Scan for the cell matching the given text and deliver its (X, Y) coordinate at center. 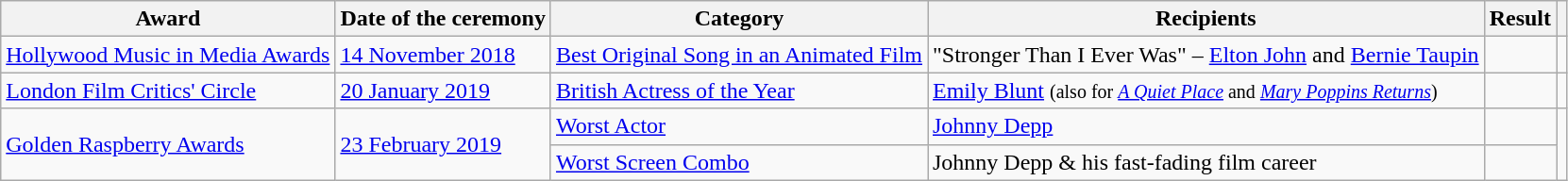
"Stronger Than I Ever Was" – Elton John and Bernie Taupin (1206, 55)
Date of the ceremony (444, 19)
14 November 2018 (444, 55)
Hollywood Music in Media Awards (168, 55)
Award (168, 19)
Johnny Depp & his fast-fading film career (1206, 162)
Johnny Depp (1206, 126)
20 January 2019 (444, 90)
British Actress of the Year (738, 90)
Best Original Song in an Animated Film (738, 55)
23 February 2019 (444, 144)
Worst Screen Combo (738, 162)
Emily Blunt (also for A Quiet Place and Mary Poppins Returns) (1206, 90)
Worst Actor (738, 126)
Recipients (1206, 19)
Category (738, 19)
Golden Raspberry Awards (168, 144)
London Film Critics' Circle (168, 90)
Result (1520, 19)
